Find where the given text appears and provide that cell's center as (X, Y) coordinate. 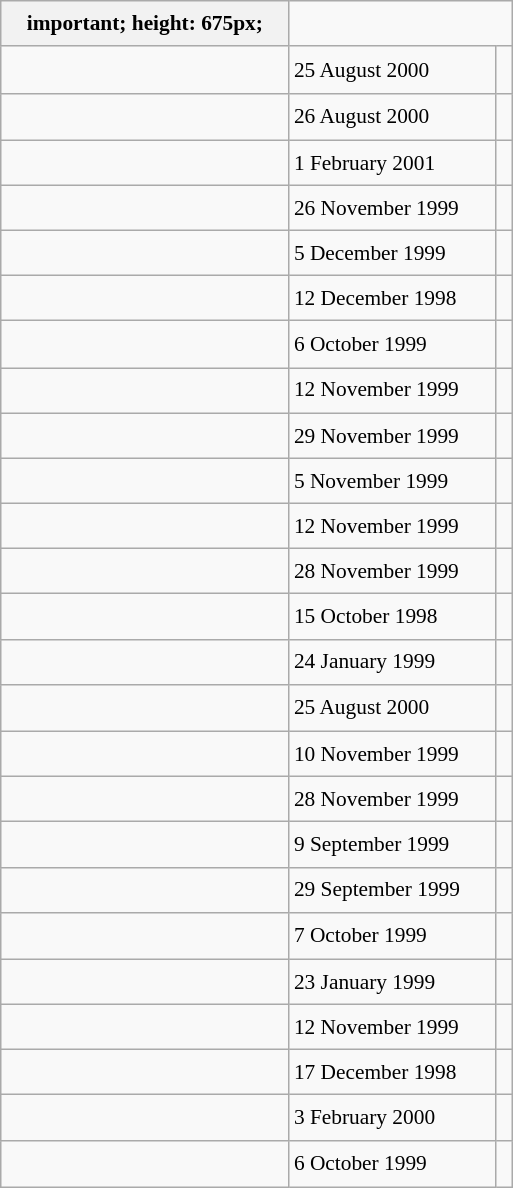
5 November 1999 (392, 480)
important; height: 675px; (145, 24)
24 January 1999 (392, 662)
26 November 1999 (392, 208)
12 December 1998 (392, 298)
1 February 2001 (392, 162)
26 August 2000 (392, 116)
9 September 1999 (392, 844)
23 January 1999 (392, 982)
29 November 1999 (392, 436)
29 September 1999 (392, 890)
7 October 1999 (392, 936)
3 February 2000 (392, 1118)
10 November 1999 (392, 754)
5 December 1999 (392, 252)
15 October 1998 (392, 616)
17 December 1998 (392, 1072)
